Extract the (x, y) coordinate from the center of the cell holding the provided text.  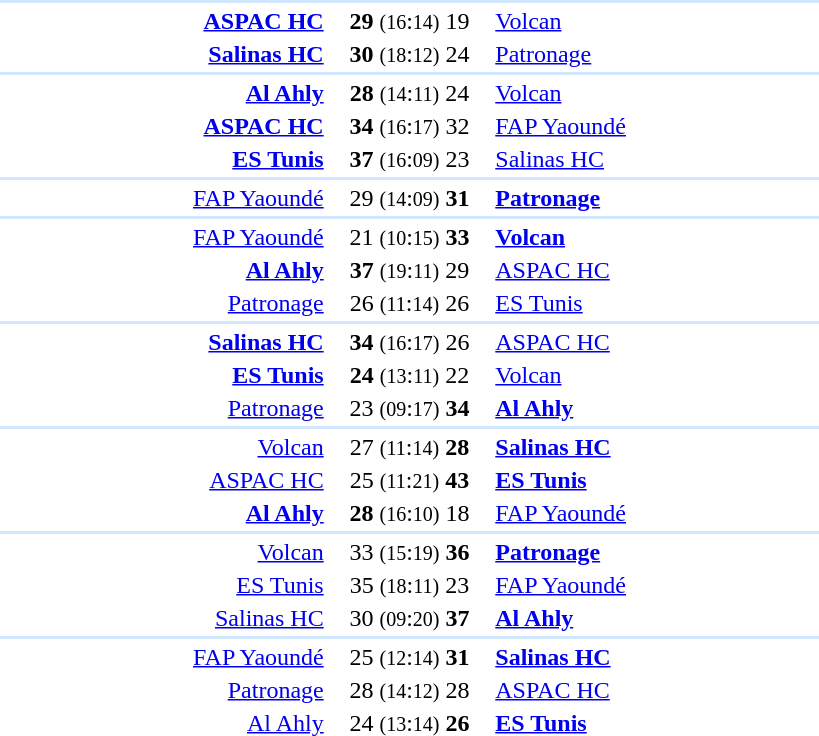
27 (11:14) 28 (410, 447)
24 (13:11) 22 (410, 375)
37 (16:09) 23 (410, 159)
21 (10:15) 33 (410, 237)
23 (09:17) 34 (410, 408)
28 (16:10) 18 (410, 513)
26 (11:14) 26 (410, 303)
28 (14:12) 28 (410, 690)
28 (14:11) 24 (410, 93)
25 (11:21) 43 (410, 480)
37 (19:11) 29 (410, 270)
25 (12:14) 31 (410, 657)
34 (16:17) 32 (410, 126)
35 (18:11) 23 (410, 585)
34 (16:17) 26 (410, 342)
29 (16:14) 19 (410, 21)
30 (09:20) 37 (410, 618)
33 (15:19) 36 (410, 552)
29 (14:09) 31 (410, 198)
30 (18:12) 24 (410, 54)
